Pinpoint the cell where the given text exists, returning its [x, y] midpoint coordinate. 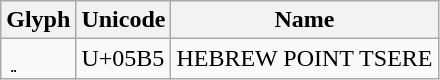
HEBREW POINT TSERE [304, 59]
Glyph [38, 20]
ֵ [38, 59]
U+05B5 [124, 59]
Name [304, 20]
Unicode [124, 20]
